Locate the cell with the specified text and output its (X, Y) center coordinate. 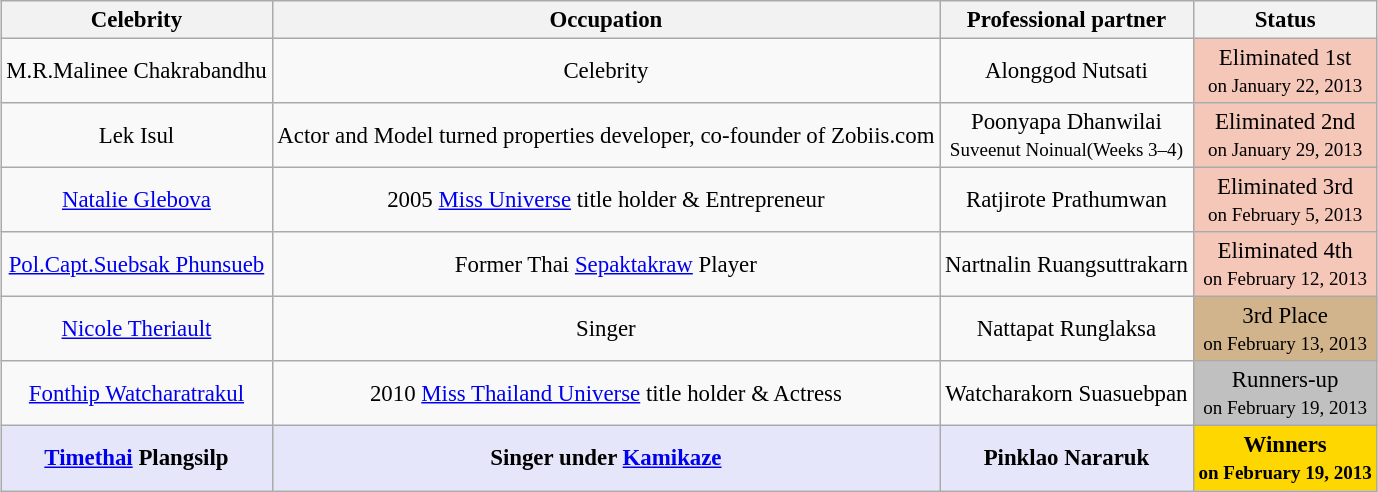
Former Thai Sepaktakraw Player (606, 264)
Winnerson February 19, 2013 (1285, 458)
Fonthip Watcharatrakul (136, 394)
Runners-upon February 19, 2013 (1285, 394)
2010 Miss Thailand Universe title holder & Actress (606, 394)
Eliminated 4thon February 12, 2013 (1285, 264)
Eliminated 3rdon February 5, 2013 (1285, 200)
Watcharakorn Suasuebpan (1066, 394)
Singer (606, 330)
Nattapat Runglaksa (1066, 330)
Pol.Capt.Suebsak Phunsueb (136, 264)
Timethai Plangsilp (136, 458)
M.R.Malinee Chakrabandhu (136, 70)
3rd Placeon February 13, 2013 (1285, 330)
Professional partner (1066, 20)
Status (1285, 20)
Nicole Theriault (136, 330)
Alonggod Nutsati (1066, 70)
Ratjirote Prathumwan (1066, 200)
Eliminated 1ston January 22, 2013 (1285, 70)
2005 Miss Universe title holder & Entrepreneur (606, 200)
Occupation (606, 20)
Actor and Model turned properties developer, co-founder of Zobiis.com (606, 136)
Nartnalin Ruangsuttrakarn (1066, 264)
Singer under Kamikaze (606, 458)
Poonyapa DhanwilaiSuveenut Noinual(Weeks 3–4) (1066, 136)
Lek Isul (136, 136)
Natalie Glebova (136, 200)
Eliminated 2ndon January 29, 2013 (1285, 136)
Pinklao Nararuk (1066, 458)
